Extract the (X, Y) coordinate from the center of the cell holding the provided text.  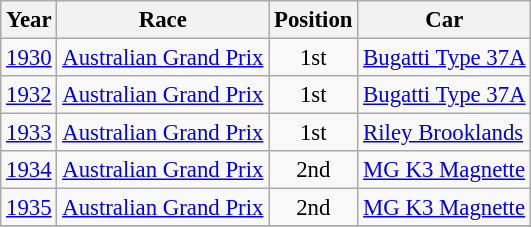
1935 (29, 208)
Year (29, 20)
Position (314, 20)
Car (444, 20)
1933 (29, 133)
1932 (29, 95)
Riley Brooklands (444, 133)
1934 (29, 170)
1930 (29, 58)
Race (163, 20)
